Search for the cell housing the specified text and yield its (x, y) center coordinate. 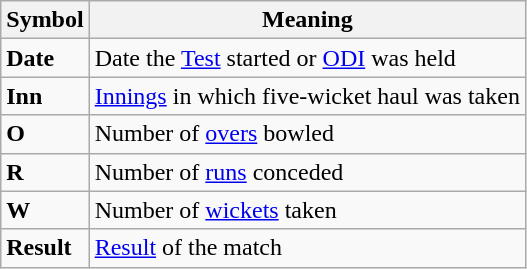
Meaning (307, 20)
Number of wickets taken (307, 210)
Number of runs conceded (307, 172)
R (45, 172)
Date the Test started or ODI was held (307, 58)
Result (45, 248)
Date (45, 58)
Symbol (45, 20)
Result of the match (307, 248)
O (45, 134)
W (45, 210)
Number of overs bowled (307, 134)
Innings in which five-wicket haul was taken (307, 96)
Inn (45, 96)
